Provide the [x, y] coordinate of the cell's center where the given text is located.  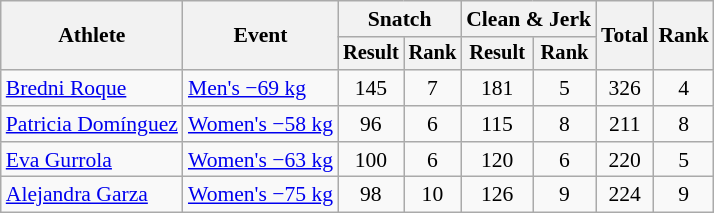
Eva Gurrola [92, 160]
Patricia Domínguez [92, 124]
Athlete [92, 36]
Clean & Jerk [528, 19]
4 [684, 88]
Women's −75 kg [260, 195]
126 [497, 195]
Alejandra Garza [92, 195]
Women's −58 kg [260, 124]
96 [371, 124]
7 [433, 88]
220 [624, 160]
145 [371, 88]
120 [497, 160]
Women's −63 kg [260, 160]
Snatch [400, 19]
100 [371, 160]
211 [624, 124]
Total [624, 36]
Men's −69 kg [260, 88]
115 [497, 124]
Event [260, 36]
10 [433, 195]
98 [371, 195]
326 [624, 88]
Bredni Roque [92, 88]
224 [624, 195]
181 [497, 88]
